Detect which cell encompasses the target text, then output its [x, y] center coordinate. 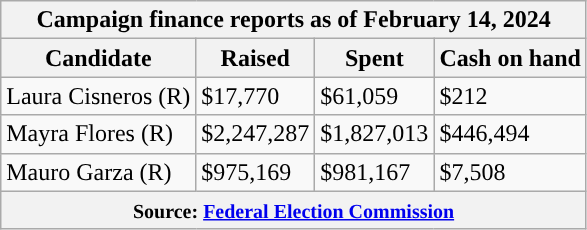
$7,508 [510, 172]
$61,059 [374, 96]
Source: Federal Election Commission [294, 210]
$975,169 [256, 172]
$2,247,287 [256, 134]
Campaign finance reports as of February 14, 2024 [294, 20]
$17,770 [256, 96]
Laura Cisneros (R) [98, 96]
$1,827,013 [374, 134]
Candidate [98, 58]
Mauro Garza (R) [98, 172]
$446,494 [510, 134]
Raised [256, 58]
Spent [374, 58]
$212 [510, 96]
$981,167 [374, 172]
Cash on hand [510, 58]
Mayra Flores (R) [98, 134]
